Locate the cell with the specified text and output its (x, y) center coordinate. 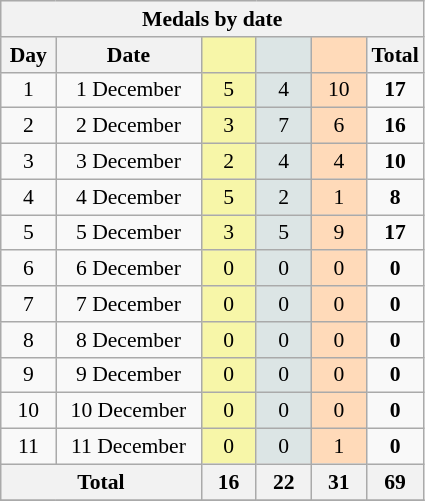
Medals by date (212, 19)
6 December (128, 269)
1 December (128, 90)
22 (284, 482)
69 (394, 482)
4 December (128, 197)
8 December (128, 340)
11 December (128, 447)
Day (28, 55)
10 December (128, 411)
31 (338, 482)
5 December (128, 233)
9 December (128, 375)
Date (128, 55)
3 December (128, 162)
7 December (128, 304)
11 (28, 447)
2 December (128, 126)
